Locate the cell with the specified text and output its (x, y) center coordinate. 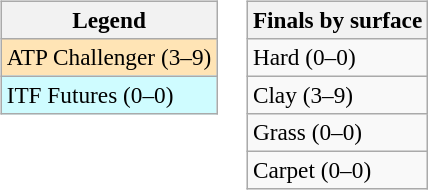
Finals by surface (337, 20)
Carpet (0–0) (337, 171)
Grass (0–0) (337, 133)
Clay (3–9) (337, 95)
ATP Challenger (3–9) (108, 57)
Legend (108, 20)
Hard (0–0) (337, 57)
ITF Futures (0–0) (108, 95)
